Return (X, Y) of the center of cell containing provided text 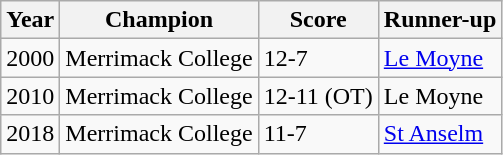
Runner-up (440, 20)
2000 (30, 58)
Year (30, 20)
12-7 (318, 58)
St Anselm (440, 134)
2010 (30, 96)
2018 (30, 134)
12-11 (OT) (318, 96)
Champion (159, 20)
11-7 (318, 134)
Score (318, 20)
